Pinpoint the cell where the given text exists, returning its [X, Y] midpoint coordinate. 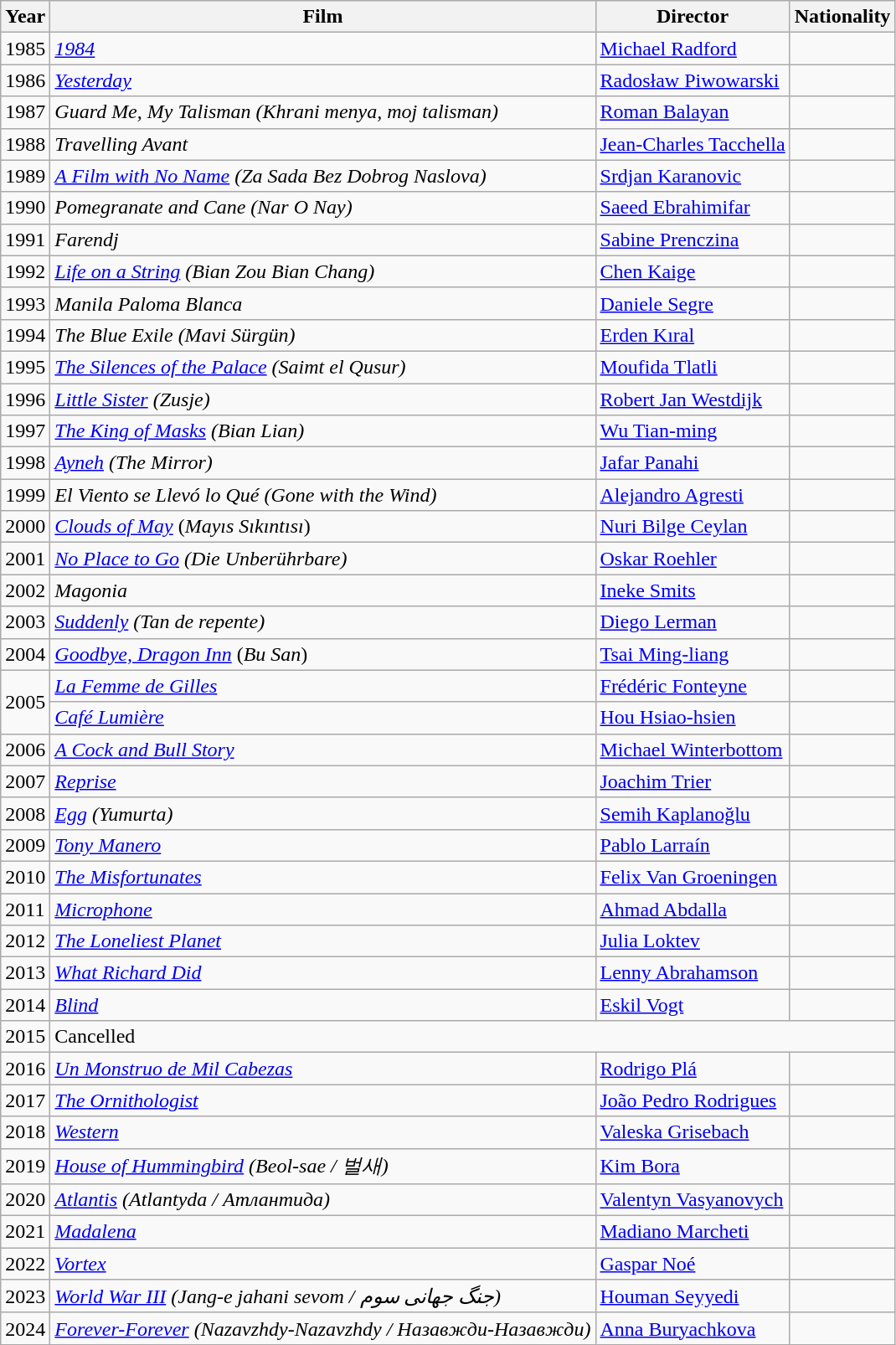
1991 [25, 240]
Lenny Abrahamson [693, 973]
Joachim Trier [693, 781]
Radosław Piwowarski [693, 80]
2001 [25, 559]
Ayneh (The Mirror) [323, 463]
World War III (Jang-e jahani sevom / جنگ جهانی سوم) [323, 1296]
Director [693, 17]
2017 [25, 1100]
The King of Masks (Bian Lian) [323, 431]
Travelling Avant [323, 144]
1988 [25, 144]
Blind [323, 1005]
1987 [25, 112]
What Richard Did [323, 973]
Guard Me, My Talisman (Khrani menya, moj talisman) [323, 112]
Hou Hsiao-hsien [693, 718]
2021 [25, 1232]
Diego Lerman [693, 622]
João Pedro Rodrigues [693, 1100]
Yesterday [323, 80]
Srdjan Karanovic [693, 176]
Farendj [323, 240]
2002 [25, 590]
Un Monstruo de Mil Cabezas [323, 1069]
Vortex [323, 1264]
2019 [25, 1166]
Jean-Charles Tacchella [693, 144]
2020 [25, 1200]
Reprise [323, 781]
Little Sister (Zusje) [323, 399]
1985 [25, 49]
2022 [25, 1264]
Year [25, 17]
2010 [25, 877]
2015 [25, 1037]
Houman Seyyedi [693, 1296]
The Silences of the Palace (Saimt el Qusur) [323, 367]
Valeska Grisebach [693, 1132]
Robert Jan Westdijk [693, 399]
Nuri Bilge Ceylan [693, 527]
2006 [25, 750]
Chen Kaige [693, 271]
Magonia [323, 590]
House of Hummingbird (Beol-sae / 벌새) [323, 1166]
A Cock and Bull Story [323, 750]
1986 [25, 80]
Manila Paloma Blanca [323, 303]
A Film with No Name (Za Sada Bez Dobrog Naslova) [323, 176]
Saeed Ebrahimifar [693, 208]
The Loneliest Planet [323, 941]
The Misfortunates [323, 877]
1993 [25, 303]
Julia Loktev [693, 941]
2005 [25, 702]
1999 [25, 495]
Frédéric Fonteyne [693, 686]
The Ornithologist [323, 1100]
Erden Kıral [693, 335]
Madalena [323, 1232]
Ahmad Abdalla [693, 909]
Café Lumière [323, 718]
2000 [25, 527]
Rodrigo Plá [693, 1069]
Tsai Ming-liang [693, 654]
Western [323, 1132]
La Femme de Gilles [323, 686]
Atlantis (Atlantyda / Атлантида) [323, 1200]
Microphone [323, 909]
1984 [323, 49]
Ineke Smits [693, 590]
El Viento se Llevó lo Qué (Gone with the Wind) [323, 495]
Roman Balayan [693, 112]
Eskil Vogt [693, 1005]
2012 [25, 941]
Jafar Panahi [693, 463]
The Blue Exile (Mavi Sürgün) [323, 335]
Film [323, 17]
No Place to Go (Die Unberührbare) [323, 559]
Madiano Marcheti [693, 1232]
Anna Buryachkova [693, 1328]
Kim Bora [693, 1166]
Sabine Prenczina [693, 240]
2008 [25, 813]
2023 [25, 1296]
2007 [25, 781]
Valentyn Vasyanovych [693, 1200]
Wu Tian-ming [693, 431]
Daniele Segre [693, 303]
Pomegranate and Cane (Nar O Nay) [323, 208]
Semih Kaplanoğlu [693, 813]
Michael Winterbottom [693, 750]
1994 [25, 335]
1989 [25, 176]
2024 [25, 1328]
1995 [25, 367]
Suddenly (Tan de repente) [323, 622]
2004 [25, 654]
1992 [25, 271]
2016 [25, 1069]
Gaspar Noé [693, 1264]
Life on a String (Bian Zou Bian Chang) [323, 271]
Alejandro Agresti [693, 495]
2014 [25, 1005]
Forever-Forever (Nazavzhdy-Nazavzhdy / Назавжди-Назавжди) [323, 1328]
2009 [25, 845]
1996 [25, 399]
2011 [25, 909]
Clouds of May (Mayıs Sıkıntısı) [323, 527]
Michael Radford [693, 49]
2018 [25, 1132]
1990 [25, 208]
1997 [25, 431]
1998 [25, 463]
Tony Manero [323, 845]
Oskar Roehler [693, 559]
Goodbye, Dragon Inn (Bu San) [323, 654]
2003 [25, 622]
Cancelled [472, 1037]
Nationality [842, 17]
2013 [25, 973]
Pablo Larraín [693, 845]
Moufida Tlatli [693, 367]
Felix Van Groeningen [693, 877]
Egg (Yumurta) [323, 813]
